Pinpoint the cell where the given text exists, returning its (x, y) midpoint coordinate. 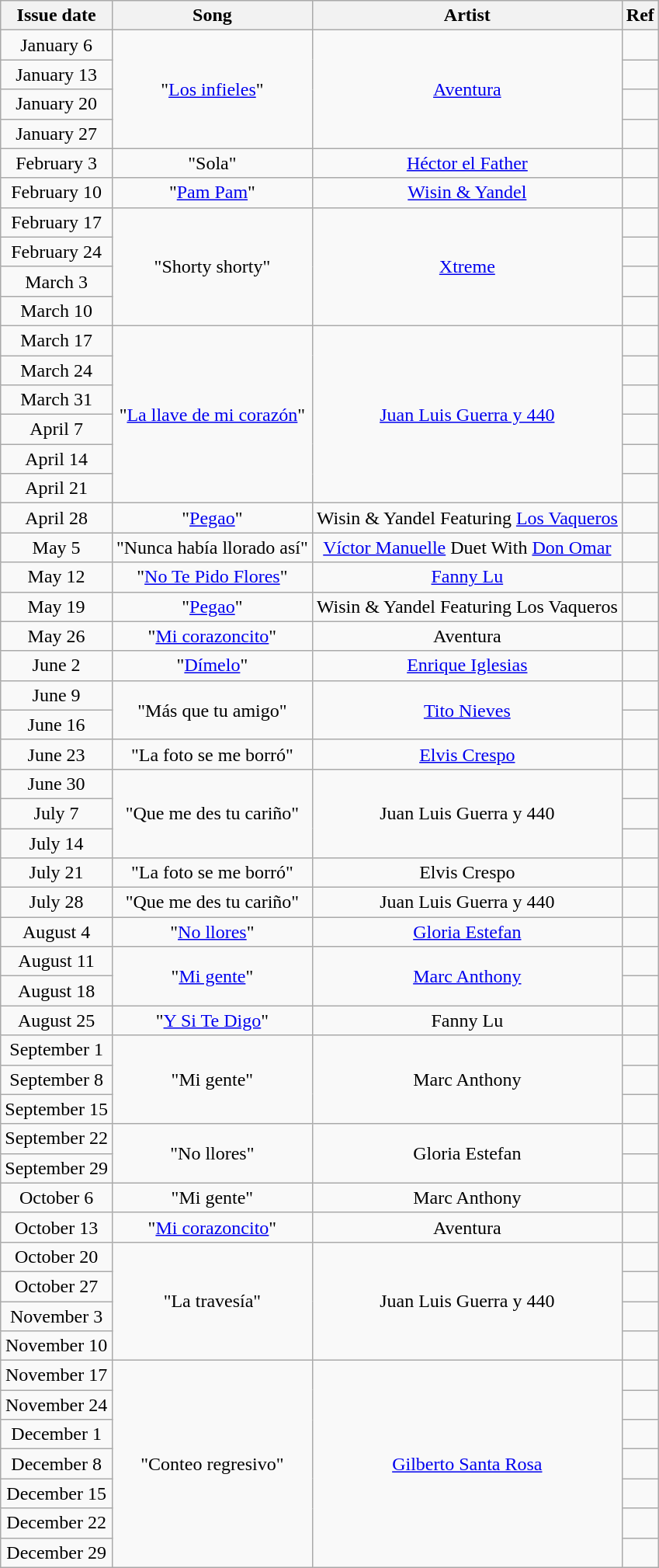
August 4 (57, 932)
December 15 (57, 1493)
"Sola" (212, 163)
January 27 (57, 134)
June 2 (57, 666)
August 25 (57, 1020)
December 29 (57, 1552)
November 3 (57, 1316)
November 17 (57, 1375)
September 15 (57, 1109)
July 14 (57, 843)
December 1 (57, 1434)
July 21 (57, 873)
April 21 (57, 488)
May 19 (57, 607)
"No Te Pido Flores" (212, 577)
June 9 (57, 695)
Issue date (57, 16)
Enrique Iglesias (467, 666)
October 27 (57, 1286)
September 1 (57, 1050)
Xtreme (467, 266)
September 29 (57, 1168)
January 6 (57, 45)
"Y Si Te Digo" (212, 1020)
March 17 (57, 340)
October 13 (57, 1227)
"La travesía" (212, 1301)
November 10 (57, 1346)
May 26 (57, 636)
"Nunca había llorado así" (212, 548)
March 24 (57, 370)
June 16 (57, 725)
April 14 (57, 459)
January 20 (57, 104)
February 10 (57, 193)
February 17 (57, 222)
Tito Nieves (467, 710)
August 11 (57, 961)
August 18 (57, 991)
September 8 (57, 1080)
Wisin & Yandel (467, 193)
"Conteo regresivo" (212, 1464)
"Más que tu amigo" (212, 710)
"Los infieles" (212, 89)
October 6 (57, 1198)
May 12 (57, 577)
July 28 (57, 902)
April 7 (57, 429)
March 31 (57, 400)
Héctor el Father (467, 163)
November 24 (57, 1405)
"Pam Pam" (212, 193)
"Shorty shorty" (212, 266)
December 22 (57, 1523)
Artist (467, 16)
March 3 (57, 281)
Víctor Manuelle Duet With Don Omar (467, 548)
May 5 (57, 548)
March 10 (57, 311)
Gilberto Santa Rosa (467, 1464)
October 20 (57, 1257)
April 28 (57, 518)
"Dímelo" (212, 666)
"La llave de mi corazón" (212, 414)
July 7 (57, 813)
February 3 (57, 163)
Ref (640, 16)
January 13 (57, 75)
December 8 (57, 1464)
Song (212, 16)
June 30 (57, 784)
September 22 (57, 1139)
February 24 (57, 252)
June 23 (57, 754)
